Detect which cell encompasses the target text, then output its (x, y) center coordinate. 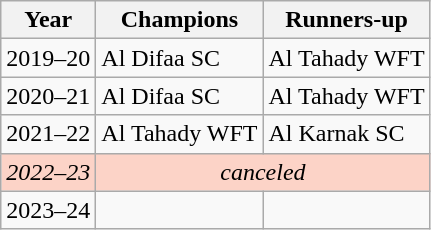
canceled (263, 172)
2020–21 (48, 96)
2023–24 (48, 210)
2022–23 (48, 172)
Year (48, 20)
Al Karnak SC (346, 134)
2019–20 (48, 58)
Champions (180, 20)
2021–22 (48, 134)
Runners-up (346, 20)
